Extract the (x, y) coordinate from the center of the cell holding the provided text.  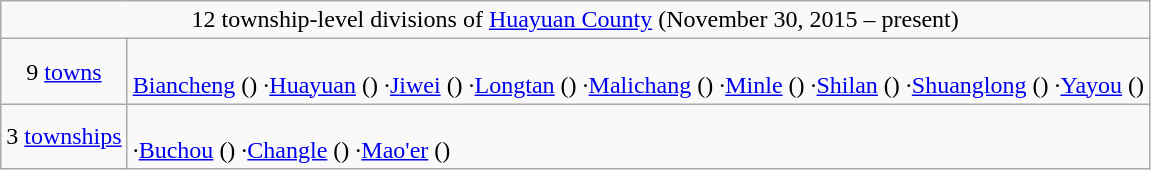
3 townships (64, 136)
9 towns (64, 72)
12 township-level divisions of Huayuan County (November 30, 2015 – present) (576, 20)
Biancheng () ·Huayuan () ·Jiwei () ·Longtan () ·Malichang () ·Minle () ·Shilan () ·Shuanglong () ·Yayou () (638, 72)
·Buchou () ·Changle () ·Mao'er () (638, 136)
